For the text-containing cell, return its midpoint in (x, y) coordinate format. 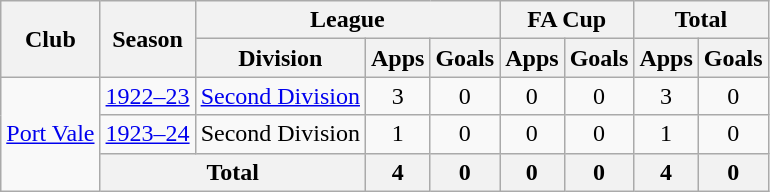
League (348, 20)
FA Cup (567, 20)
Club (50, 39)
Port Vale (50, 134)
1923–24 (148, 134)
1922–23 (148, 96)
Season (148, 39)
Division (280, 58)
